Output the (X, Y) coordinate of the center of the cell containing the given text.  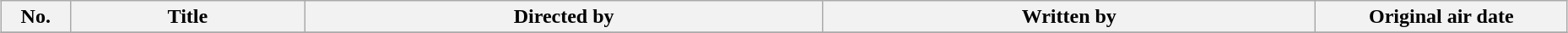
Written by (1068, 17)
Original air date (1441, 17)
Directed by (564, 17)
Title (187, 17)
No. (35, 17)
